Identify which cell holds the provided text, then report its [x, y] central coordinate. 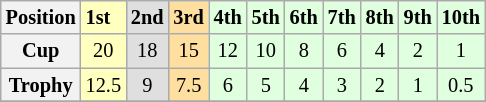
8 [304, 51]
20 [104, 51]
4th [228, 17]
0.5 [461, 85]
12.5 [104, 85]
3 [342, 85]
5 [266, 85]
Trophy [41, 85]
5th [266, 17]
9 [148, 85]
9th [418, 17]
6th [304, 17]
3rd [189, 17]
18 [148, 51]
Cup [41, 51]
Position [41, 17]
7th [342, 17]
7.5 [189, 85]
1st [104, 17]
2nd [148, 17]
10th [461, 17]
8th [380, 17]
12 [228, 51]
10 [266, 51]
15 [189, 51]
